Scan for the cell matching the given text and deliver its (x, y) coordinate at center. 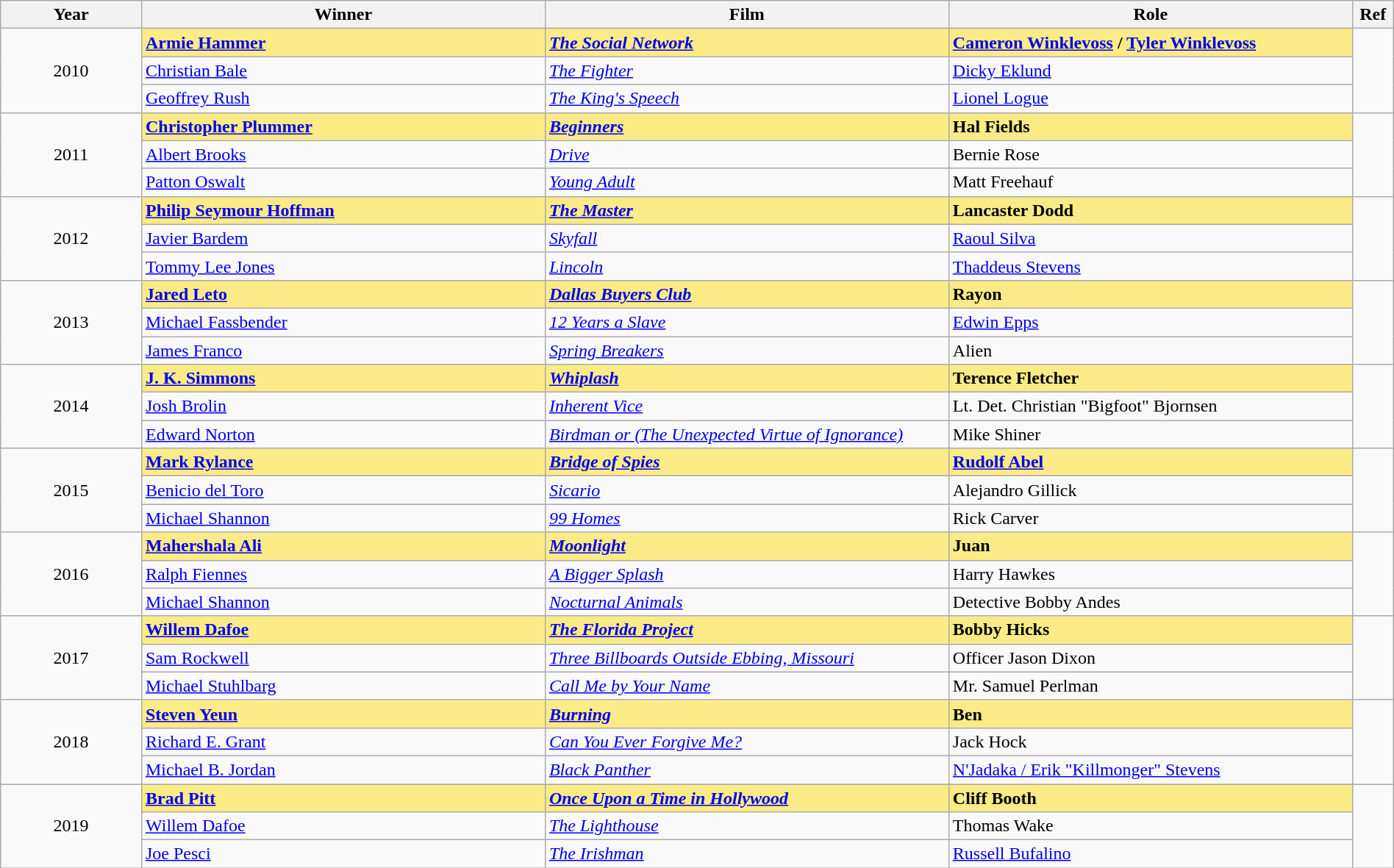
Officer Jason Dixon (1150, 658)
Once Upon a Time in Hollywood (747, 797)
Beginners (747, 126)
Lancaster Dodd (1150, 210)
Thomas Wake (1150, 826)
Lionel Logue (1150, 98)
Russell Bufalino (1150, 854)
Bernie Rose (1150, 154)
Javier Bardem (343, 238)
Call Me by Your Name (747, 686)
2019 (71, 825)
Michael Stuhlbarg (343, 686)
2016 (71, 574)
Bridge of Spies (747, 462)
The Social Network (747, 43)
Role (1150, 15)
2014 (71, 406)
Film (747, 15)
Geoffrey Rush (343, 98)
Lincoln (747, 266)
Armie Hammer (343, 43)
2015 (71, 490)
Josh Brolin (343, 406)
Brad Pitt (343, 797)
2013 (71, 322)
Albert Brooks (343, 154)
Bobby Hicks (1150, 630)
Edwin Epps (1150, 322)
Three Billboards Outside Ebbing, Missouri (747, 658)
99 Homes (747, 518)
Black Panther (747, 770)
Michael Fassbender (343, 322)
Lt. Det. Christian "Bigfoot" Bjornsen (1150, 406)
Skyfall (747, 238)
2017 (71, 658)
2018 (71, 742)
Rayon (1150, 294)
Drive (747, 154)
2012 (71, 238)
Michael B. Jordan (343, 770)
Jared Leto (343, 294)
Mark Rylance (343, 462)
Rudolf Abel (1150, 462)
Burning (747, 714)
Moonlight (747, 546)
Mike Shiner (1150, 434)
Raoul Silva (1150, 238)
Alejandro Gillick (1150, 490)
Sicario (747, 490)
Benicio del Toro (343, 490)
Alien (1150, 351)
Philip Seymour Hoffman (343, 210)
Ralph Fiennes (343, 574)
Ref (1373, 15)
Edward Norton (343, 434)
Inherent Vice (747, 406)
Cliff Booth (1150, 797)
Winner (343, 15)
Christian Bale (343, 71)
The Fighter (747, 71)
Jack Hock (1150, 742)
Christopher Plummer (343, 126)
Spring Breakers (747, 351)
J. K. Simmons (343, 379)
Harry Hawkes (1150, 574)
Nocturnal Animals (747, 602)
Ben (1150, 714)
The Irishman (747, 854)
Detective Bobby Andes (1150, 602)
Terence Fletcher (1150, 379)
Cameron Winklevoss / Tyler Winklevoss (1150, 43)
Tommy Lee Jones (343, 266)
12 Years a Slave (747, 322)
Year (71, 15)
James Franco (343, 351)
2011 (71, 154)
The Master (747, 210)
A Bigger Splash (747, 574)
Sam Rockwell (343, 658)
Patton Oswalt (343, 182)
Mahershala Ali (343, 546)
Richard E. Grant (343, 742)
Joe Pesci (343, 854)
Rick Carver (1150, 518)
N'Jadaka / Erik "Killmonger" Stevens (1150, 770)
Dallas Buyers Club (747, 294)
Mr. Samuel Perlman (1150, 686)
Thaddeus Stevens (1150, 266)
Matt Freehauf (1150, 182)
Can You Ever Forgive Me? (747, 742)
Hal Fields (1150, 126)
2010 (71, 71)
The King's Speech (747, 98)
Steven Yeun (343, 714)
Whiplash (747, 379)
Dicky Eklund (1150, 71)
The Florida Project (747, 630)
Young Adult (747, 182)
Juan (1150, 546)
Birdman or (The Unexpected Virtue of Ignorance) (747, 434)
The Lighthouse (747, 826)
